Capture the cell that displays the provided text and extract its (x, y) central coordinate. 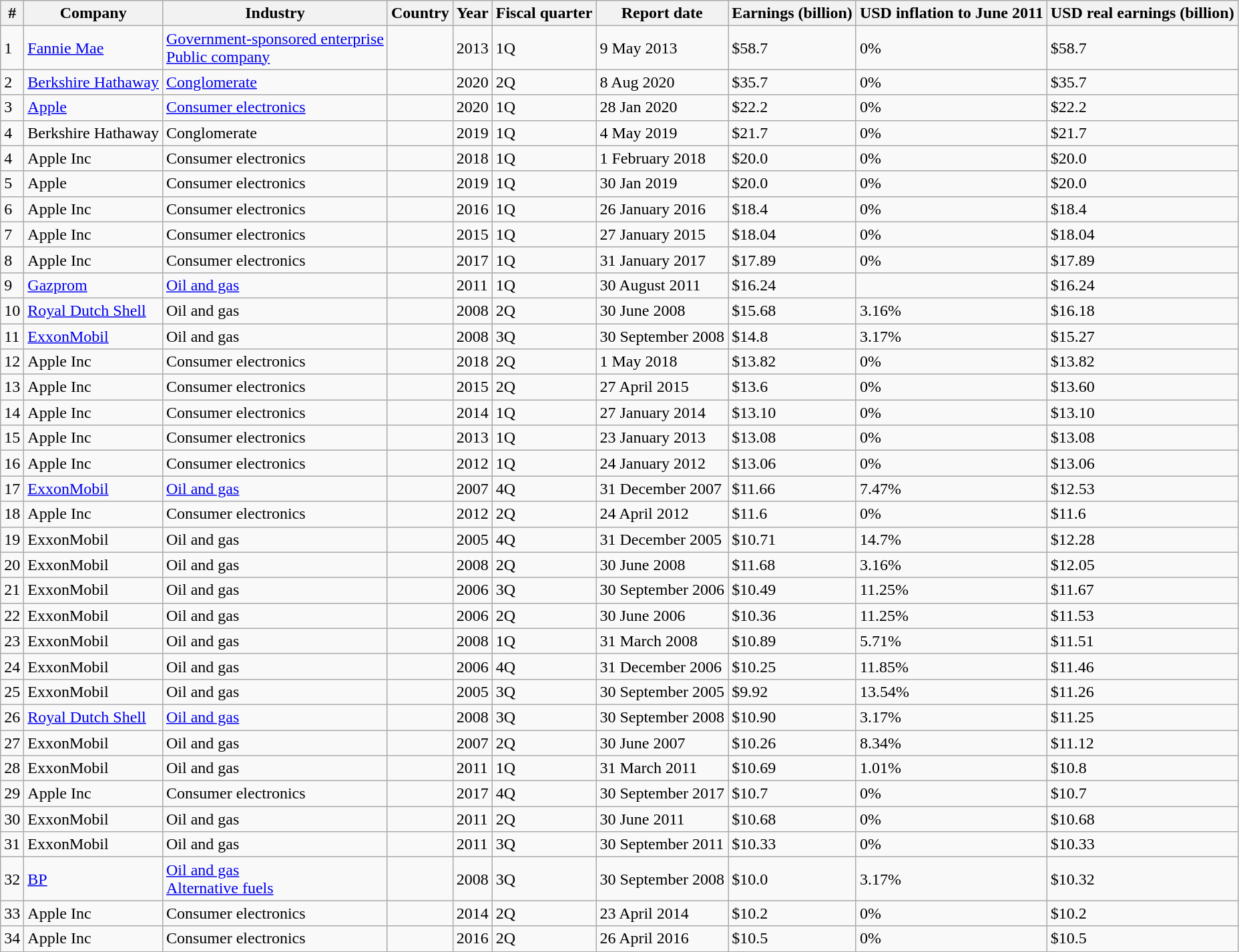
# (12, 13)
31 December 2007 (662, 489)
1 May 2018 (662, 362)
17 (12, 489)
26 April 2016 (662, 939)
30 (12, 819)
Fannie Mae (93, 48)
30 September 2005 (662, 692)
$15.68 (792, 310)
20 (12, 565)
Oil and gasAlternative fuels (275, 879)
1.01% (951, 768)
14.7% (951, 539)
19 (12, 539)
$12.53 (1142, 489)
$16.18 (1142, 310)
$10.89 (792, 641)
7 (12, 234)
30 September 2011 (662, 845)
23 January 2013 (662, 438)
$10.49 (792, 590)
USD inflation to June 2011 (951, 13)
30 June 2011 (662, 819)
$11.51 (1142, 641)
13 (12, 387)
27 January 2014 (662, 413)
9 (12, 285)
3 (12, 107)
6 (12, 209)
$11.46 (1142, 666)
27 April 2015 (662, 387)
$11.67 (1142, 590)
24 (12, 666)
26 (12, 717)
$11.12 (1142, 743)
31 December 2005 (662, 539)
Report date (662, 13)
14 (12, 413)
33 (12, 913)
$11.26 (1142, 692)
Government-sponsored enterprisePublic company (275, 48)
9 May 2013 (662, 48)
27 (12, 743)
5 (12, 184)
11.85% (951, 666)
15 (12, 438)
24 January 2012 (662, 463)
24 April 2012 (662, 514)
29 (12, 794)
$12.28 (1142, 539)
8.34% (951, 743)
USD real earnings (billion) (1142, 13)
30 June 2006 (662, 616)
$10.90 (792, 717)
8 (12, 260)
Industry (275, 13)
$10.8 (1142, 768)
$10.71 (792, 539)
31 December 2006 (662, 666)
30 August 2011 (662, 285)
8 Aug 2020 (662, 82)
31 March 2008 (662, 641)
Fiscal quarter (544, 13)
30 Jan 2019 (662, 184)
7.47% (951, 489)
4 May 2019 (662, 133)
13.54% (951, 692)
BP (93, 879)
$10.36 (792, 616)
27 January 2015 (662, 234)
$12.05 (1142, 565)
28 (12, 768)
$11.68 (792, 565)
18 (12, 514)
21 (12, 590)
2 (12, 82)
32 (12, 879)
Gazprom (93, 285)
$11.53 (1142, 616)
30 June 2007 (662, 743)
11 (12, 336)
31 March 2011 (662, 768)
22 (12, 616)
5.71% (951, 641)
$13.6 (792, 387)
26 January 2016 (662, 209)
$10.25 (792, 666)
1 (12, 48)
30 September 2017 (662, 794)
28 Jan 2020 (662, 107)
$13.60 (1142, 387)
$10.32 (1142, 879)
$10.26 (792, 743)
Year (473, 13)
12 (12, 362)
$9.92 (792, 692)
$11.25 (1142, 717)
23 April 2014 (662, 913)
$14.8 (792, 336)
30 September 2006 (662, 590)
1 February 2018 (662, 158)
Company (93, 13)
31 January 2017 (662, 260)
10 (12, 310)
16 (12, 463)
$10.0 (792, 879)
31 (12, 845)
25 (12, 692)
Earnings (billion) (792, 13)
Country (420, 13)
$10.69 (792, 768)
23 (12, 641)
$15.27 (1142, 336)
34 (12, 939)
$11.66 (792, 489)
